Detect which cell encompasses the target text, then output its [x, y] center coordinate. 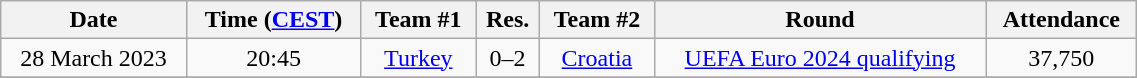
Time (CEST) [274, 20]
Turkey [418, 58]
0–2 [508, 58]
28 March 2023 [94, 58]
Team #2 [598, 20]
Round [820, 20]
Team #1 [418, 20]
UEFA Euro 2024 qualifying [820, 58]
37,750 [1062, 58]
20:45 [274, 58]
Date [94, 20]
Croatia [598, 58]
Res. [508, 20]
Attendance [1062, 20]
